Detect which cell encompasses the target text, then output its [x, y] center coordinate. 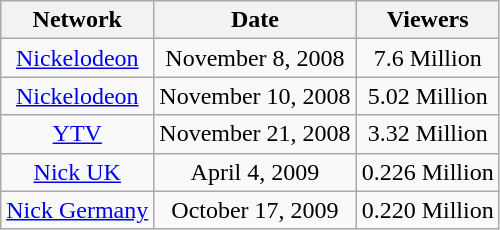
November 10, 2008 [255, 96]
3.32 Million [428, 134]
0.220 Million [428, 210]
Nick UK [78, 172]
Date [255, 20]
Viewers [428, 20]
0.226 Million [428, 172]
April 4, 2009 [255, 172]
YTV [78, 134]
Nick Germany [78, 210]
Network [78, 20]
November 8, 2008 [255, 58]
5.02 Million [428, 96]
7.6 Million [428, 58]
November 21, 2008 [255, 134]
October 17, 2009 [255, 210]
